Pinpoint the cell where the given text exists, returning its (x, y) midpoint coordinate. 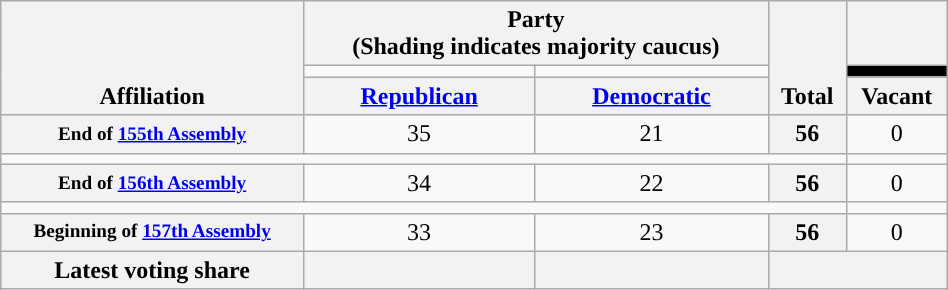
Affiliation (152, 58)
Republican (418, 96)
22 (652, 183)
Beginning of 157th Assembly (152, 232)
Latest voting share (152, 270)
Vacant (896, 96)
33 (418, 232)
End of 155th Assembly (152, 134)
35 (418, 134)
23 (652, 232)
21 (652, 134)
34 (418, 183)
Democratic (652, 96)
End of 156th Assembly (152, 183)
Party (Shading indicates majority caucus) (536, 34)
Total (807, 58)
